Pinpoint the cell where the given text exists, returning its [X, Y] midpoint coordinate. 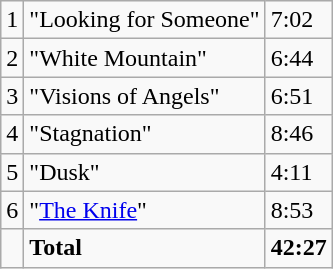
8:46 [298, 134]
1 [12, 20]
3 [12, 96]
8:53 [298, 210]
"The Knife" [144, 210]
"Stagnation" [144, 134]
2 [12, 58]
6:51 [298, 96]
"White Mountain" [144, 58]
4:11 [298, 172]
"Visions of Angels" [144, 96]
Total [144, 248]
7:02 [298, 20]
4 [12, 134]
6:44 [298, 58]
42:27 [298, 248]
5 [12, 172]
"Looking for Someone" [144, 20]
6 [12, 210]
"Dusk" [144, 172]
